Pinpoint the cell where the given text exists, returning its [x, y] midpoint coordinate. 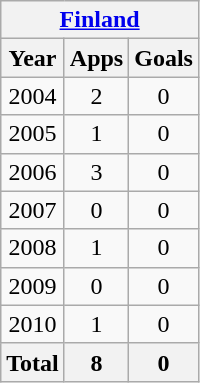
8 [96, 362]
Goals [164, 58]
2005 [33, 134]
2004 [33, 96]
2 [96, 96]
2009 [33, 286]
2007 [33, 210]
2010 [33, 324]
Finland [100, 20]
Apps [96, 58]
2008 [33, 248]
3 [96, 172]
Year [33, 58]
Total [33, 362]
2006 [33, 172]
